Determine the (x, y) coordinate at the center of the cell enclosing the given text.  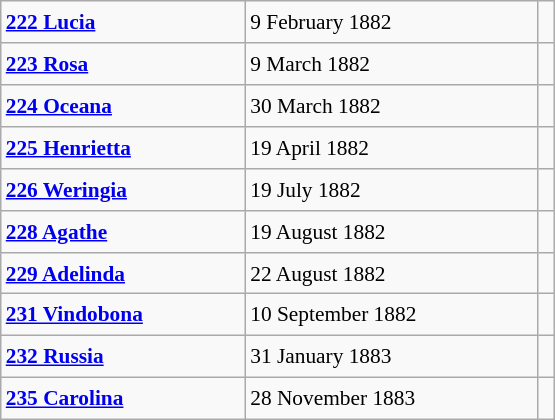
231 Vindobona (123, 315)
229 Adelinda (123, 273)
232 Russia (123, 357)
9 February 1882 (392, 22)
9 March 1882 (392, 64)
31 January 1883 (392, 357)
19 April 1882 (392, 148)
19 July 1882 (392, 189)
235 Carolina (123, 399)
223 Rosa (123, 64)
224 Oceana (123, 106)
30 March 1882 (392, 106)
19 August 1882 (392, 231)
22 August 1882 (392, 273)
222 Lucia (123, 22)
225 Henrietta (123, 148)
28 November 1883 (392, 399)
228 Agathe (123, 231)
226 Weringia (123, 189)
10 September 1882 (392, 315)
